Extract the (x, y) coordinate from the center of the cell holding the provided text.  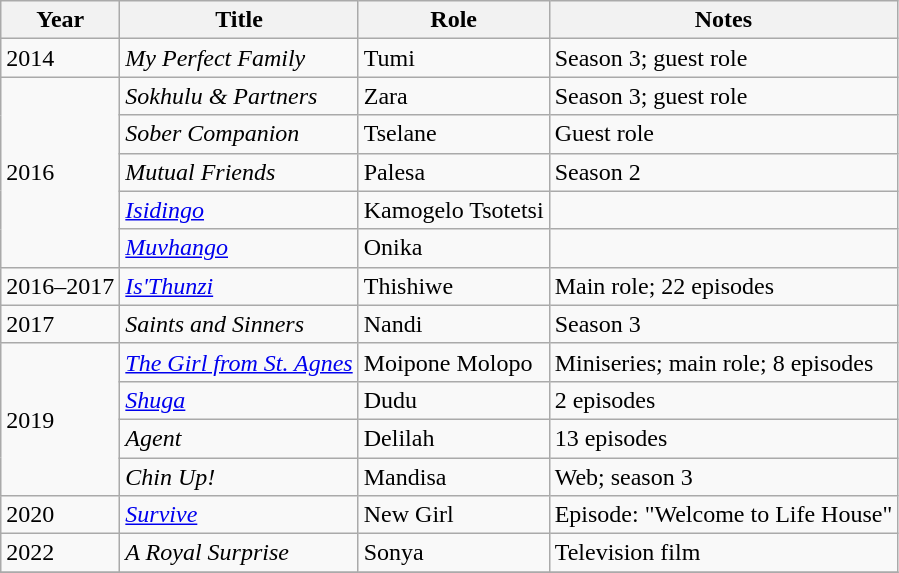
Season 3 (724, 324)
2016 (60, 172)
2017 (60, 324)
Guest role (724, 134)
Year (60, 20)
My Perfect Family (239, 58)
2016–2017 (60, 286)
Agent (239, 438)
Sonya (454, 553)
2 episodes (724, 400)
Chin Up! (239, 477)
Isidingo (239, 210)
Muvhango (239, 248)
Survive (239, 515)
Web; season 3 (724, 477)
Shuga (239, 400)
Moipone Molopo (454, 362)
Is'Thunzi (239, 286)
Sokhulu & Partners (239, 96)
Television film (724, 553)
Tselane (454, 134)
A Royal Surprise (239, 553)
Saints and Sinners (239, 324)
Kamogelo Tsotetsi (454, 210)
Zara (454, 96)
Dudu (454, 400)
Mutual Friends (239, 172)
Miniseries; main role; 8 episodes (724, 362)
Tumi (454, 58)
2020 (60, 515)
Mandisa (454, 477)
Delilah (454, 438)
2022 (60, 553)
Title (239, 20)
Thishiwe (454, 286)
Onika (454, 248)
2019 (60, 419)
13 episodes (724, 438)
Palesa (454, 172)
Main role; 22 episodes (724, 286)
Season 2 (724, 172)
New Girl (454, 515)
Nandi (454, 324)
Episode: "Welcome to Life House" (724, 515)
Sober Companion (239, 134)
Notes (724, 20)
The Girl from St. Agnes (239, 362)
Role (454, 20)
2014 (60, 58)
